Scan for the cell matching the given text and deliver its [x, y] coordinate at center. 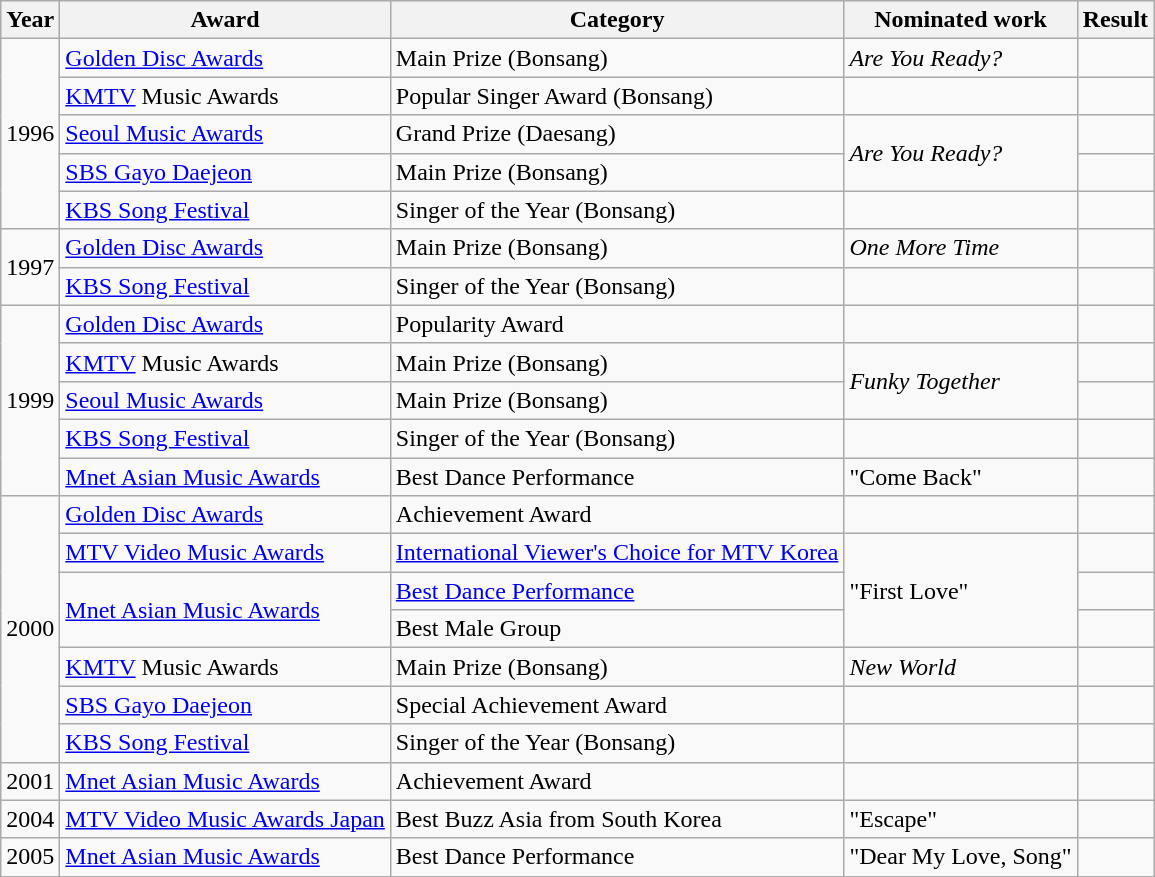
Grand Prize (Daesang) [617, 134]
"First Love" [960, 591]
Category [617, 20]
1996 [30, 134]
Special Achievement Award [617, 705]
Funky Together [960, 381]
2000 [30, 629]
International Viewer's Choice for MTV Korea [617, 553]
2004 [30, 819]
Best Buzz Asia from South Korea [617, 819]
Best Male Group [617, 629]
Year [30, 20]
"Escape" [960, 819]
MTV Video Music Awards [226, 553]
"Come Back" [960, 477]
"Dear My Love, Song" [960, 857]
2005 [30, 857]
2001 [30, 781]
Award [226, 20]
MTV Video Music Awards Japan [226, 819]
1999 [30, 400]
Popular Singer Award (Bonsang) [617, 96]
Nominated work [960, 20]
Popularity Award [617, 324]
1997 [30, 267]
Result [1115, 20]
New World [960, 667]
One More Time [960, 248]
